Output the (X, Y) coordinate of the center of the cell containing the given text.  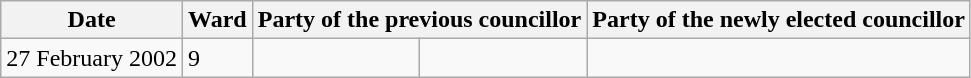
Party of the newly elected councillor (779, 20)
Party of the previous councillor (420, 20)
9 (217, 58)
Ward (217, 20)
27 February 2002 (92, 58)
Date (92, 20)
